Search for the cell housing the specified text and yield its [x, y] center coordinate. 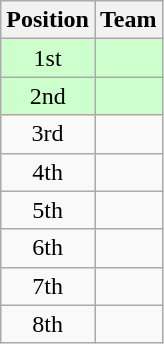
8th [48, 324]
2nd [48, 96]
5th [48, 210]
Position [48, 20]
7th [48, 286]
3rd [48, 134]
1st [48, 58]
4th [48, 172]
Team [128, 20]
6th [48, 248]
